Pinpoint the cell where the given text exists, returning its [X, Y] midpoint coordinate. 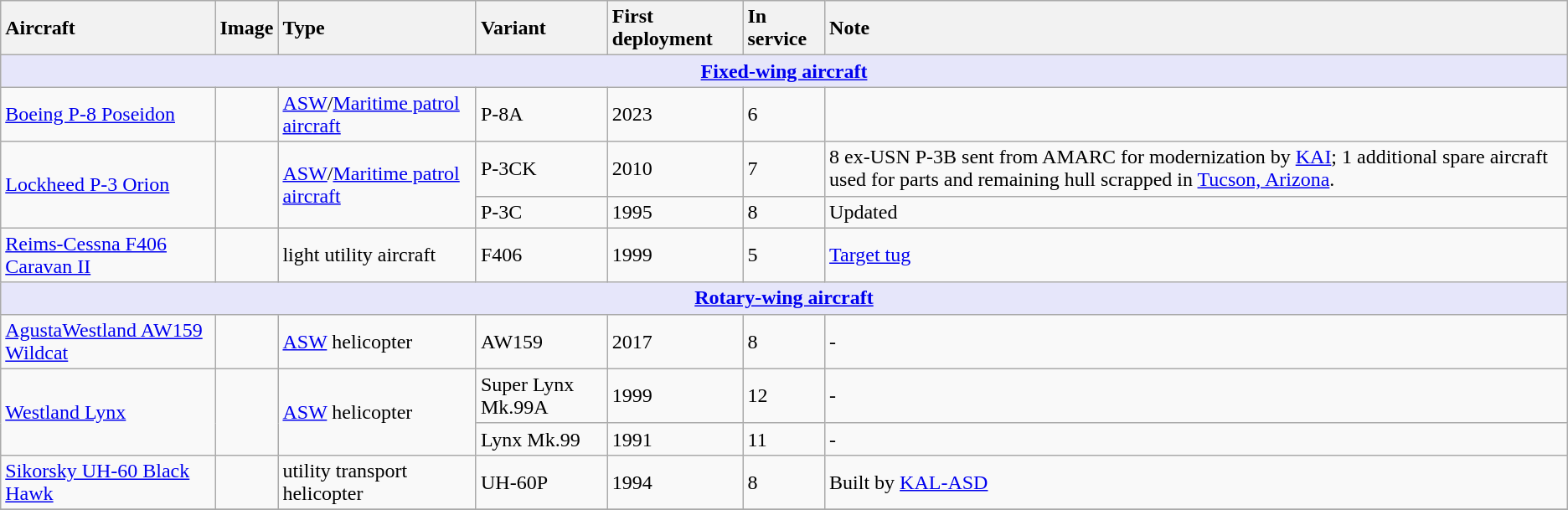
P-3C [541, 212]
11 [784, 439]
8 ex-USN P-3B sent from AMARC for modernization by KAI; 1 additional spare aircraft used for parts and remaining hull scrapped in Tucson, Arizona. [1196, 169]
F406 [541, 255]
Aircraft [108, 28]
First deployment [675, 28]
1994 [675, 482]
Built by KAL-ASD [1196, 482]
Reims-Cessna F406 Caravan II [108, 255]
AW159 [541, 342]
Variant [541, 28]
Westland Lynx [108, 412]
12 [784, 395]
Lynx Mk.99 [541, 439]
Super Lynx Mk.99A [541, 395]
UH-60P [541, 482]
5 [784, 255]
Fixed-wing aircraft [784, 71]
7 [784, 169]
In service [784, 28]
6 [784, 114]
P-3CK [541, 169]
utility transport helicopter [377, 482]
1991 [675, 439]
Image [246, 28]
Rotary-wing aircraft [784, 298]
AgustaWestland AW159 Wildcat [108, 342]
Note [1196, 28]
Target tug [1196, 255]
2010 [675, 169]
P-8A [541, 114]
Boeing P-8 Poseidon [108, 114]
2017 [675, 342]
Sikorsky UH-60 Black Hawk [108, 482]
2023 [675, 114]
light utility aircraft [377, 255]
1995 [675, 212]
Type [377, 28]
Updated [1196, 212]
Lockheed P-3 Orion [108, 184]
